Search for the cell housing the specified text and yield its [X, Y] center coordinate. 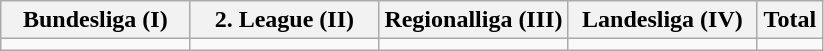
Landesliga (IV) [662, 20]
Total [790, 20]
2. League (II) [284, 20]
Regionalliga (III) [474, 20]
Bundesliga (I) [96, 20]
